Detect which cell encompasses the target text, then output its (x, y) center coordinate. 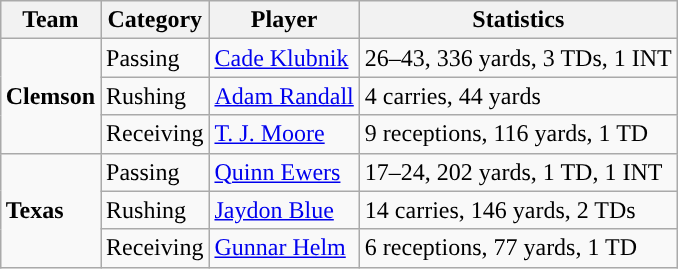
Cade Klubnik (284, 58)
Statistics (518, 20)
Texas (50, 210)
Gunnar Helm (284, 248)
26–43, 336 yards, 3 TDs, 1 INT (518, 58)
14 carries, 146 yards, 2 TDs (518, 210)
Player (284, 20)
Quinn Ewers (284, 172)
Category (155, 20)
17–24, 202 yards, 1 TD, 1 INT (518, 172)
9 receptions, 116 yards, 1 TD (518, 134)
6 receptions, 77 yards, 1 TD (518, 248)
4 carries, 44 yards (518, 96)
Clemson (50, 96)
T. J. Moore (284, 134)
Team (50, 20)
Adam Randall (284, 96)
Jaydon Blue (284, 210)
